Capture the cell that displays the provided text and extract its (X, Y) central coordinate. 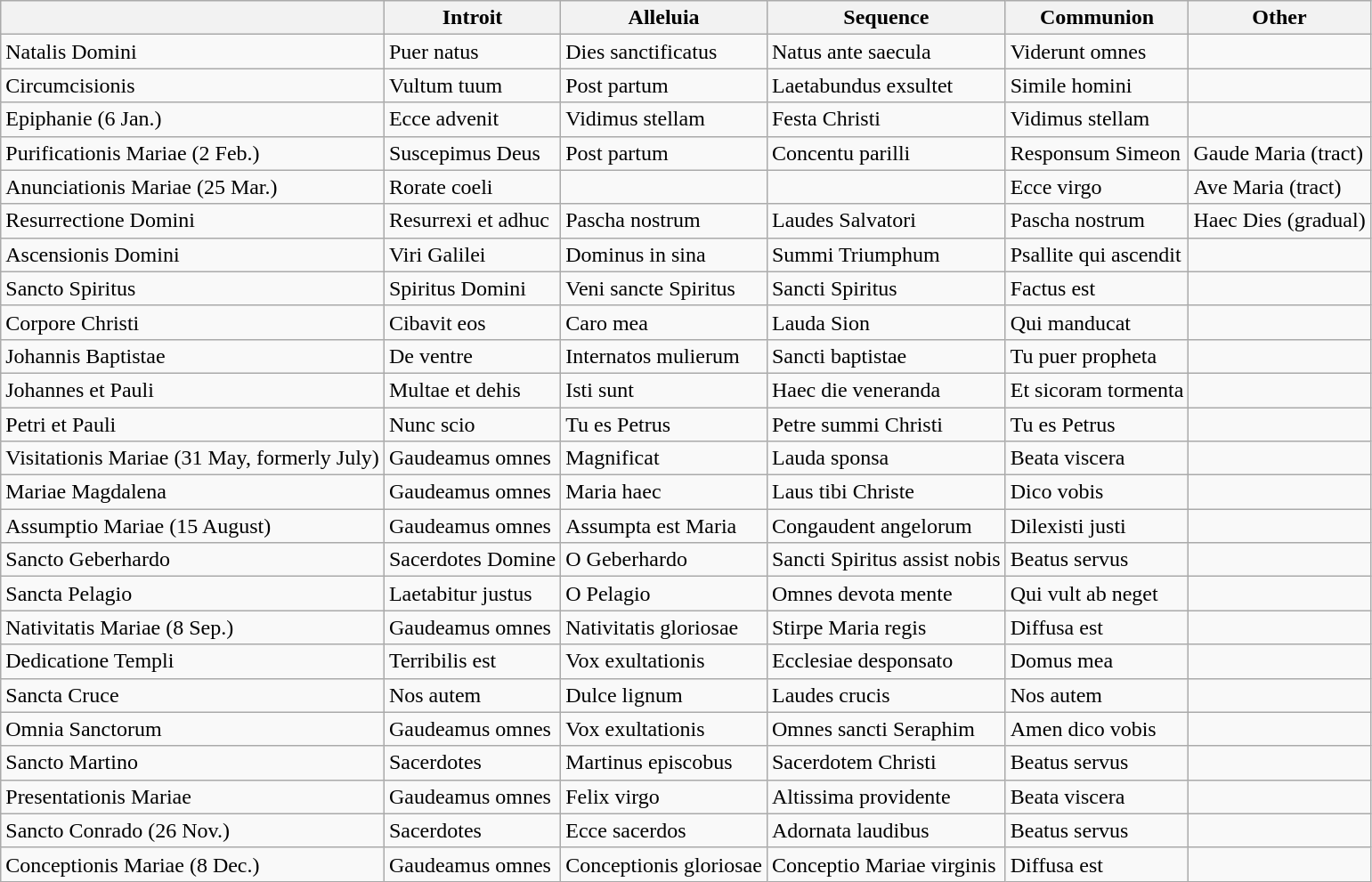
Sequence (886, 18)
Dedicatione Templi (192, 661)
Gaude Maria (tract) (1279, 153)
Vultum tuum (472, 85)
Other (1279, 18)
Responsum Simeon (1097, 153)
Haec die veneranda (886, 390)
Amen dico vobis (1097, 729)
Omnes devota mente (886, 594)
Sancta Cruce (192, 695)
Laetabundus exsultet (886, 85)
Nativitatis Mariae (8 Sep.) (192, 627)
Visitationis Mariae (31 May, formerly July) (192, 458)
Et sicoram tormenta (1097, 390)
Resurrexi et adhuc (472, 221)
Laus tibi Christe (886, 492)
Conceptionis Mariae (8 Dec.) (192, 864)
Qui manducat (1097, 322)
Psallite qui ascendit (1097, 255)
Conceptio Mariae virginis (886, 864)
Rorate coeli (472, 187)
Sancto Conrado (26 Nov.) (192, 830)
Sancti baptistae (886, 356)
Lauda sponsa (886, 458)
Dico vobis (1097, 492)
Sacerdotes Domine (472, 560)
Laudes Salvatori (886, 221)
Laetabitur justus (472, 594)
Omnes sancti Seraphim (886, 729)
Spiritus Domini (472, 288)
Viderunt omnes (1097, 52)
Tu puer propheta (1097, 356)
Felix virgo (664, 797)
Isti sunt (664, 390)
Introit (472, 18)
Johannes et Pauli (192, 390)
Ecce sacerdos (664, 830)
Sancta Pelagio (192, 594)
Anunciationis Mariae (25 Mar.) (192, 187)
Nunc scio (472, 425)
Adornata laudibus (886, 830)
Sacerdotem Christi (886, 763)
Sancti Spiritus assist nobis (886, 560)
Concentu parilli (886, 153)
Martinus episcobus (664, 763)
Alleluia (664, 18)
Petri et Pauli (192, 425)
Corpore Christi (192, 322)
Natalis Domini (192, 52)
Viri Galilei (472, 255)
Laudes crucis (886, 695)
Communion (1097, 18)
Internatos mulierum (664, 356)
Conceptionis gloriosae (664, 864)
Dies sanctificatus (664, 52)
Altissima providente (886, 797)
O Geberhardo (664, 560)
Cibavit eos (472, 322)
Resurrectione Domini (192, 221)
Suscepimus Deus (472, 153)
Purificationis Mariae (2 Feb.) (192, 153)
Nativitatis gloriosae (664, 627)
Veni sancte Spiritus (664, 288)
Qui vult ab neget (1097, 594)
Multae et dehis (472, 390)
Dominus in sina (664, 255)
Ave Maria (tract) (1279, 187)
Congaudent angelorum (886, 526)
Stirpe Maria regis (886, 627)
Ascensionis Domini (192, 255)
Circumcisionis (192, 85)
Terribilis est (472, 661)
Puer natus (472, 52)
Omnia Sanctorum (192, 729)
Johannis Baptistae (192, 356)
Summi Triumphum (886, 255)
Petre summi Christi (886, 425)
Maria haec (664, 492)
Domus mea (1097, 661)
Factus est (1097, 288)
Sancto Geberhardo (192, 560)
Ecce virgo (1097, 187)
Assumptio Mariae (15 August) (192, 526)
Ecce advenit (472, 119)
Lauda Sion (886, 322)
Simile homini (1097, 85)
Epiphanie (6 Jan.) (192, 119)
Mariae Magdalena (192, 492)
Ecclesiae desponsato (886, 661)
Festa Christi (886, 119)
De ventre (472, 356)
Haec Dies (gradual) (1279, 221)
Caro mea (664, 322)
Presentationis Mariae (192, 797)
Sancti Spiritus (886, 288)
Sancto Martino (192, 763)
Dilexisti justi (1097, 526)
Assumpta est Maria (664, 526)
Natus ante saecula (886, 52)
Sancto Spiritus (192, 288)
Dulce lignum (664, 695)
O Pelagio (664, 594)
Magnificat (664, 458)
